Locate the cell with the specified text and output its [X, Y] center coordinate. 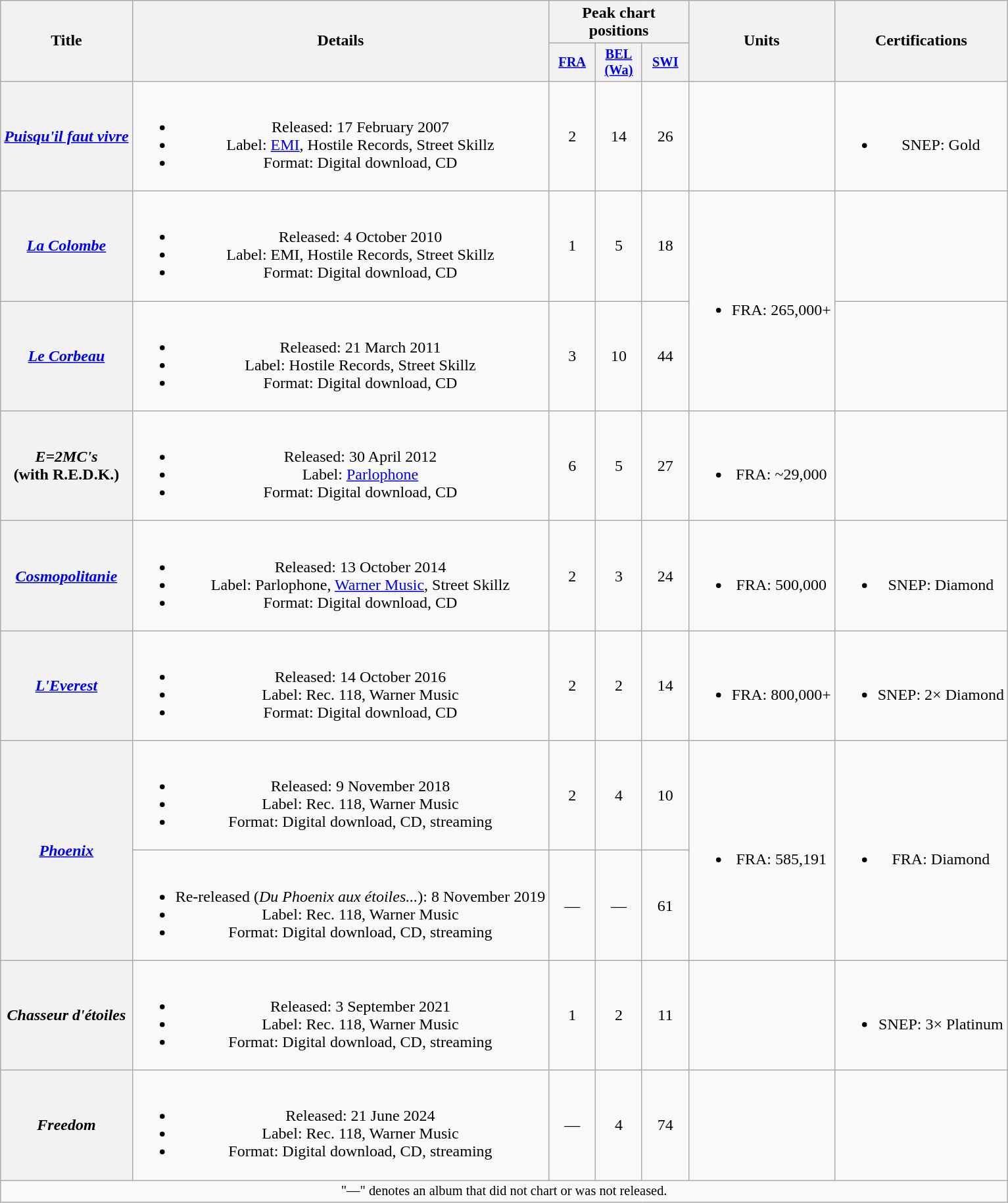
FRA: ~29,000 [761, 466]
61 [665, 905]
Released: 13 October 2014Label: Parlophone, Warner Music, Street SkillzFormat: Digital download, CD [341, 576]
24 [665, 576]
Chasseur d'étoiles [66, 1016]
11 [665, 1016]
SNEP: 2× Diamond [921, 685]
FRA: 585,191 [761, 850]
SNEP: Gold [921, 135]
Released: 3 September 2021Label: Rec. 118, Warner MusicFormat: Digital download, CD, streaming [341, 1016]
SNEP: 3× Platinum [921, 1016]
Certifications [921, 41]
74 [665, 1125]
Units [761, 41]
FRA: 500,000 [761, 576]
Peak chart positions [619, 22]
Le Corbeau [66, 356]
Cosmopolitanie [66, 576]
Released: 21 March 2011Label: Hostile Records, Street SkillzFormat: Digital download, CD [341, 356]
Released: 17 February 2007Label: EMI, Hostile Records, Street SkillzFormat: Digital download, CD [341, 135]
27 [665, 466]
Freedom [66, 1125]
FRA: Diamond [921, 850]
Re-released (Du Phoenix aux étoiles...): 8 November 2019Label: Rec. 118, Warner MusicFormat: Digital download, CD, streaming [341, 905]
26 [665, 135]
E=2MC's(with R.E.D.K.) [66, 466]
Released: 14 October 2016Label: Rec. 118, Warner MusicFormat: Digital download, CD [341, 685]
Puisqu'il faut vivre [66, 135]
Phoenix [66, 850]
Released: 30 April 2012Label: ParlophoneFormat: Digital download, CD [341, 466]
18 [665, 246]
La Colombe [66, 246]
Title [66, 41]
BEL(Wa) [619, 62]
FRA: 265,000+ [761, 301]
SWI [665, 62]
44 [665, 356]
SNEP: Diamond [921, 576]
Details [341, 41]
FRA [572, 62]
"—" denotes an album that did not chart or was not released. [504, 1191]
6 [572, 466]
Released: 4 October 2010Label: EMI, Hostile Records, Street SkillzFormat: Digital download, CD [341, 246]
Released: 9 November 2018Label: Rec. 118, Warner MusicFormat: Digital download, CD, streaming [341, 796]
L'Everest [66, 685]
Released: 21 June 2024Label: Rec. 118, Warner MusicFormat: Digital download, CD, streaming [341, 1125]
FRA: 800,000+ [761, 685]
